Determine the [X, Y] coordinate at the center of the cell enclosing the given text.  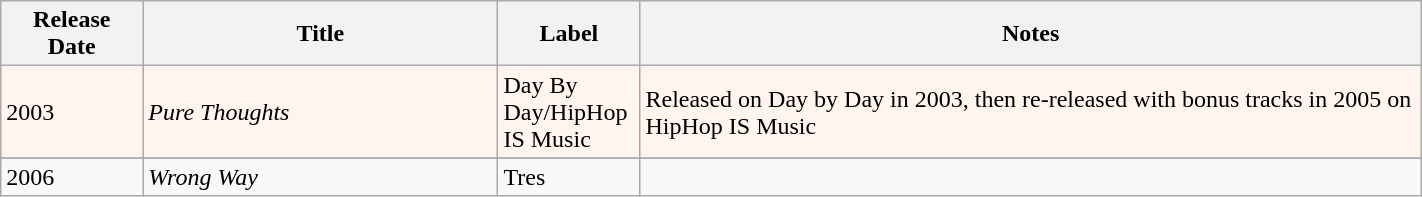
Notes [1030, 34]
Label [569, 34]
2006 [72, 177]
Wrong Way [320, 177]
Day By Day/HipHop IS Music [569, 112]
Tres [569, 177]
Pure Thoughts [320, 112]
Title [320, 34]
2003 [72, 112]
Release Date [72, 34]
Released on Day by Day in 2003, then re-released with bonus tracks in 2005 on HipHop IS Music [1030, 112]
